Pinpoint the cell where the given text exists, returning its [X, Y] midpoint coordinate. 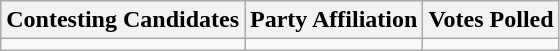
Party Affiliation [334, 20]
Contesting Candidates [123, 20]
Votes Polled [491, 20]
